Determine the (X, Y) coordinate at the center of the cell enclosing the given text.  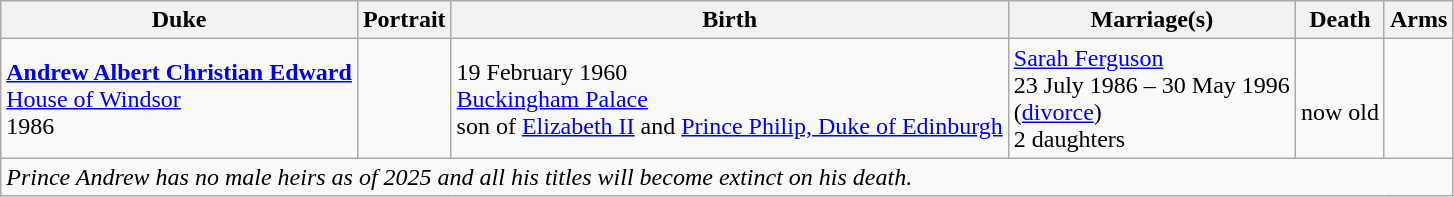
Duke (180, 20)
19 February 1960Buckingham Palaceson of Elizabeth II and Prince Philip, Duke of Edinburgh (730, 98)
Andrew Albert Christian EdwardHouse of Windsor1986 (180, 98)
Prince Andrew has no male heirs as of 2025 and all his titles will become extinct on his death. (727, 177)
Arms (1418, 20)
Sarah Ferguson23 July 1986 – 30 May 1996(divorce)2 daughters (1152, 98)
now old (1340, 98)
Portrait (404, 20)
Marriage(s) (1152, 20)
Death (1340, 20)
Birth (730, 20)
